Provide the [X, Y] coordinate of the cell's center where the given text is located.  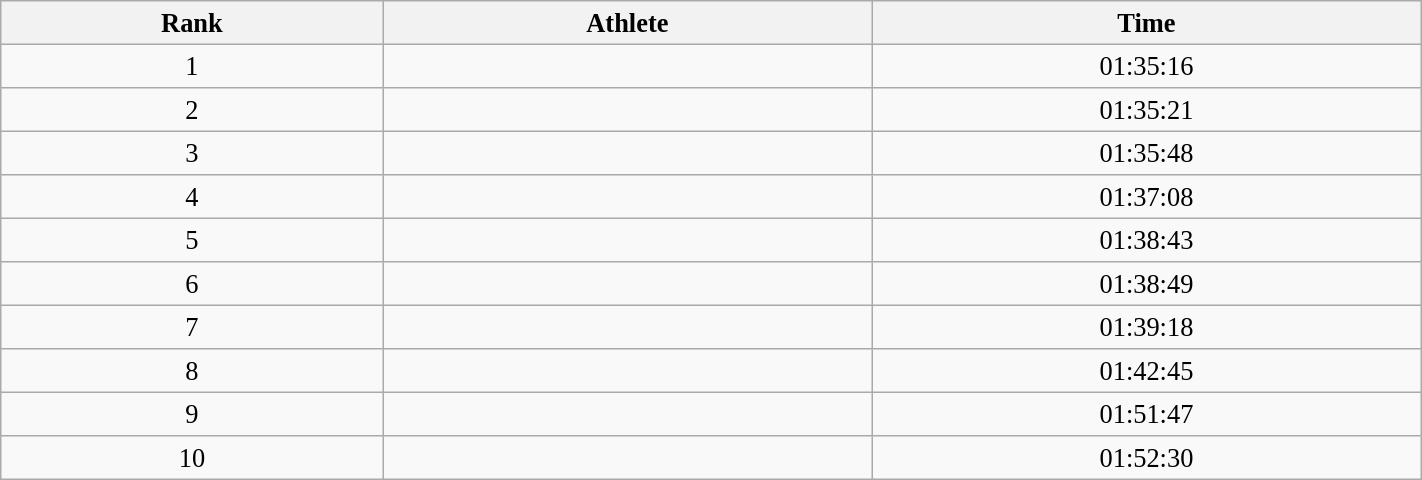
01:42:45 [1147, 371]
8 [192, 371]
01:35:48 [1147, 153]
01:38:49 [1147, 284]
01:51:47 [1147, 414]
7 [192, 327]
1 [192, 66]
Rank [192, 22]
10 [192, 458]
01:38:43 [1147, 240]
4 [192, 197]
Time [1147, 22]
01:35:21 [1147, 109]
01:35:16 [1147, 66]
3 [192, 153]
01:52:30 [1147, 458]
5 [192, 240]
01:37:08 [1147, 197]
01:39:18 [1147, 327]
9 [192, 414]
2 [192, 109]
6 [192, 284]
Athlete [628, 22]
